Return the [X, Y] coordinate for the center point of the cell that contains the specified text.  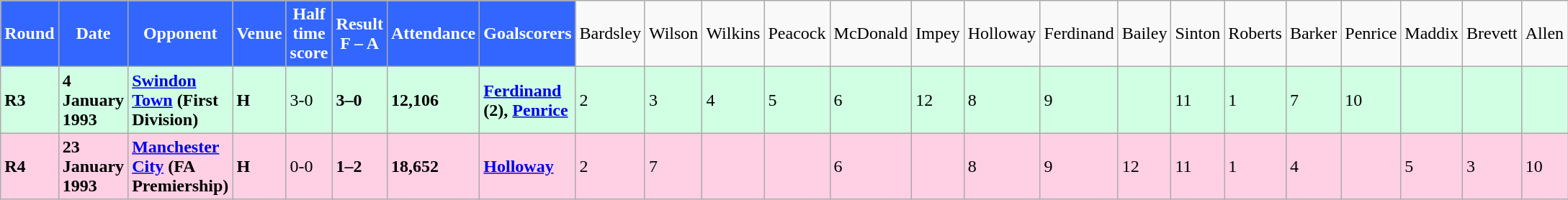
Ferdinand [1079, 34]
Half time score [309, 34]
Swindon Town (First Division) [180, 100]
Barker [1313, 34]
Venue [259, 34]
1–2 [359, 166]
McDonald [871, 34]
Date [93, 34]
R4 [30, 166]
Manchester City (FA Premiership) [180, 166]
3–0 [359, 100]
Round [30, 34]
Allen [1544, 34]
Wilson [673, 34]
Opponent [180, 34]
Wilkins [733, 34]
Goalscorers [527, 34]
12,106 [433, 100]
R3 [30, 100]
Brevett [1492, 34]
4 January 1993 [93, 100]
Bailey [1144, 34]
3-0 [309, 100]
Sinton [1198, 34]
Impey [938, 34]
Maddix [1432, 34]
Bardsley [610, 34]
Attendance [433, 34]
23 January 1993 [93, 166]
Ferdinand (2), Penrice [527, 100]
Penrice [1371, 34]
18,652 [433, 166]
Peacock [797, 34]
ResultF – A [359, 34]
Roberts [1255, 34]
0-0 [309, 166]
